Provide the [X, Y] coordinate of the cell's center where the given text is located.  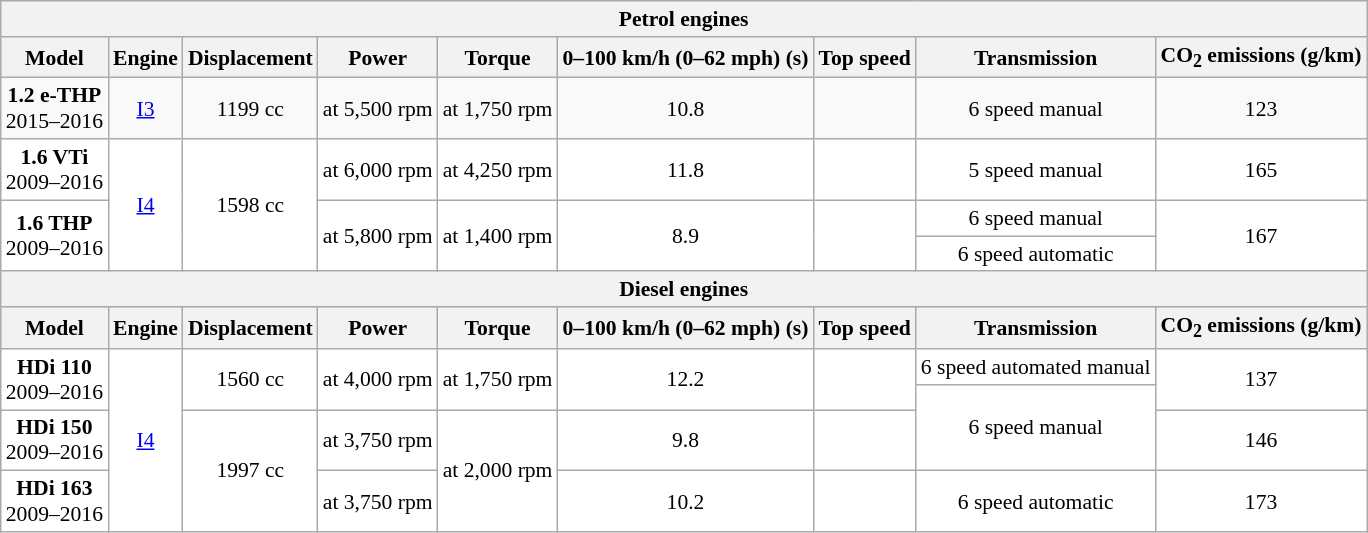
10.8 [685, 108]
1.6 VTi2009–2016 [54, 170]
at 4,250 rpm [498, 170]
at 5,500 rpm [378, 108]
5 speed manual [1036, 170]
165 [1262, 170]
1199 cc [250, 108]
146 [1262, 440]
at 5,800 rpm [378, 236]
8.9 [685, 236]
123 [1262, 108]
1997 cc [250, 471]
at 2,000 rpm [498, 471]
at 6,000 rpm [378, 170]
Petrol engines [684, 19]
11.8 [685, 170]
1.6 THP2009–2016 [54, 236]
at 4,000 rpm [378, 380]
1.2 e-THP2015–2016 [54, 108]
137 [1262, 380]
9.8 [685, 440]
1598 cc [250, 205]
at 1,400 rpm [498, 236]
6 speed automated manual [1036, 367]
12.2 [685, 380]
167 [1262, 236]
HDi 1502009–2016 [54, 440]
10.2 [685, 502]
HDi 1102009–2016 [54, 380]
HDi 1632009–2016 [54, 502]
1560 cc [250, 380]
173 [1262, 502]
Diesel engines [684, 290]
I3 [146, 108]
